From the cell containing the given text, extract its center point as [X, Y] coordinate. 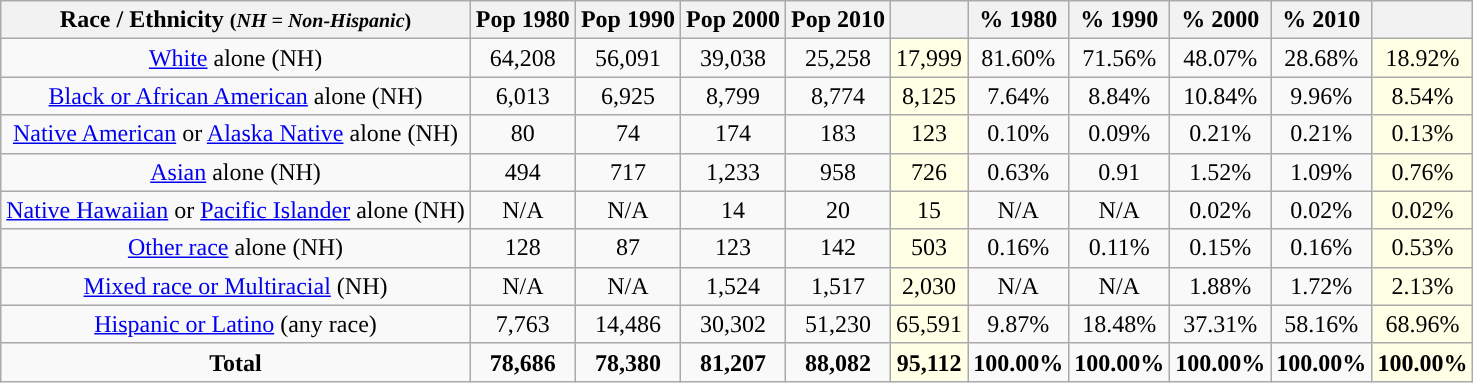
25,258 [838, 58]
74 [628, 134]
White alone (NH) [236, 58]
8,774 [838, 96]
8,125 [930, 96]
Pop 1990 [628, 20]
56,091 [628, 58]
1.52% [1220, 172]
2.13% [1422, 286]
0.53% [1422, 248]
78,380 [628, 362]
48.07% [1220, 58]
30,302 [732, 324]
18.92% [1422, 58]
68.96% [1422, 324]
Pop 2010 [838, 20]
51,230 [838, 324]
1,524 [732, 286]
Hispanic or Latino (any race) [236, 324]
Mixed race or Multiracial (NH) [236, 286]
71.56% [1120, 58]
6,013 [522, 96]
183 [838, 134]
Native Hawaiian or Pacific Islander alone (NH) [236, 210]
1,233 [732, 172]
81,207 [732, 362]
15 [930, 210]
39,038 [732, 58]
8.84% [1120, 96]
958 [838, 172]
80 [522, 134]
Native American or Alaska Native alone (NH) [236, 134]
494 [522, 172]
Other race alone (NH) [236, 248]
Total [236, 362]
0.10% [1018, 134]
2,030 [930, 286]
8,799 [732, 96]
88,082 [838, 362]
1.72% [1322, 286]
78,686 [522, 362]
Pop 1980 [522, 20]
10.84% [1220, 96]
9.96% [1322, 96]
128 [522, 248]
Asian alone (NH) [236, 172]
7,763 [522, 324]
% 1980 [1018, 20]
64,208 [522, 58]
95,112 [930, 362]
20 [838, 210]
37.31% [1220, 324]
% 2000 [1220, 20]
58.16% [1322, 324]
6,925 [628, 96]
14,486 [628, 324]
142 [838, 248]
% 2010 [1322, 20]
0.13% [1422, 134]
726 [930, 172]
Black or African American alone (NH) [236, 96]
0.76% [1422, 172]
8.54% [1422, 96]
14 [732, 210]
0.91 [1120, 172]
81.60% [1018, 58]
65,591 [930, 324]
0.11% [1120, 248]
9.87% [1018, 324]
174 [732, 134]
503 [930, 248]
Pop 2000 [732, 20]
28.68% [1322, 58]
1,517 [838, 286]
Race / Ethnicity (NH = Non-Hispanic) [236, 20]
87 [628, 248]
0.09% [1120, 134]
717 [628, 172]
7.64% [1018, 96]
17,999 [930, 58]
18.48% [1120, 324]
1.88% [1220, 286]
% 1990 [1120, 20]
0.15% [1220, 248]
1.09% [1322, 172]
0.63% [1018, 172]
